Provide the [X, Y] coordinate of the cell's center where the given text is located.  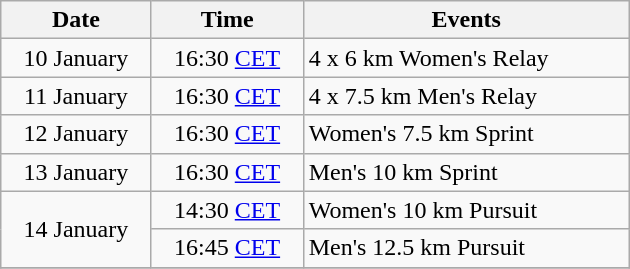
14:30 CET [227, 210]
10 January [76, 58]
Women's 7.5 km Sprint [466, 134]
Time [227, 20]
Women's 10 km Pursuit [466, 210]
Men's 10 km Sprint [466, 172]
14 January [76, 229]
4 x 6 km Women's Relay [466, 58]
13 January [76, 172]
Events [466, 20]
11 January [76, 96]
Date [76, 20]
16:45 CET [227, 248]
4 x 7.5 km Men's Relay [466, 96]
Men's 12.5 km Pursuit [466, 248]
12 January [76, 134]
